Return [X, Y] of the center of cell containing provided text 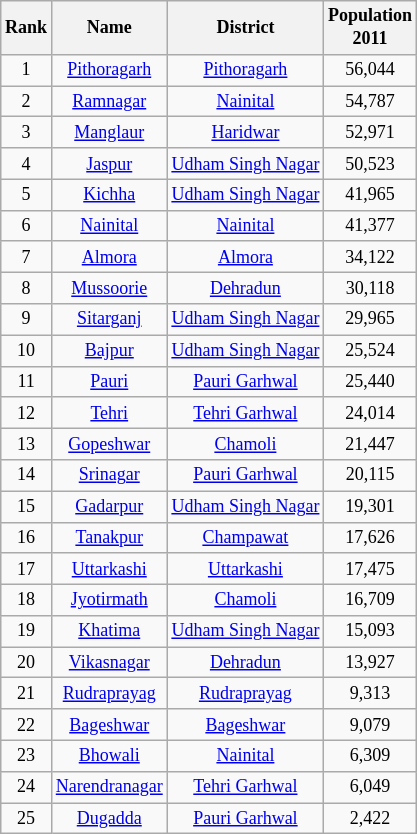
Gopeshwar [109, 444]
Ramnagar [109, 102]
Narendranagar [109, 786]
Sitarganj [109, 320]
9,079 [370, 724]
19 [26, 632]
19,301 [370, 506]
25,440 [370, 382]
Name [109, 28]
9 [26, 320]
5 [26, 194]
24,014 [370, 412]
20 [26, 662]
7 [26, 256]
2,422 [370, 818]
23 [26, 756]
2 [26, 102]
20,115 [370, 476]
Population2011 [370, 28]
13,927 [370, 662]
11 [26, 382]
Manglaur [109, 132]
29,965 [370, 320]
Bajpur [109, 350]
10 [26, 350]
Khatima [109, 632]
16,709 [370, 600]
9,313 [370, 694]
17 [26, 568]
Jyotirmath [109, 600]
56,044 [370, 70]
Kichha [109, 194]
4 [26, 164]
Haridwar [246, 132]
Pauri [109, 382]
21,447 [370, 444]
Mussoorie [109, 288]
16 [26, 538]
25 [26, 818]
17,475 [370, 568]
50,523 [370, 164]
17,626 [370, 538]
15 [26, 506]
13 [26, 444]
22 [26, 724]
8 [26, 288]
District [246, 28]
Jaspur [109, 164]
Tanakpur [109, 538]
54,787 [370, 102]
Bhowali [109, 756]
6 [26, 226]
6,049 [370, 786]
Rank [26, 28]
12 [26, 412]
6,309 [370, 756]
41,377 [370, 226]
Vikasnagar [109, 662]
14 [26, 476]
34,122 [370, 256]
1 [26, 70]
Srinagar [109, 476]
18 [26, 600]
30,118 [370, 288]
52,971 [370, 132]
Gadarpur [109, 506]
25,524 [370, 350]
15,093 [370, 632]
Champawat [246, 538]
3 [26, 132]
41,965 [370, 194]
Tehri [109, 412]
24 [26, 786]
21 [26, 694]
Dugadda [109, 818]
